Locate the cell with the specified text and output its [x, y] center coordinate. 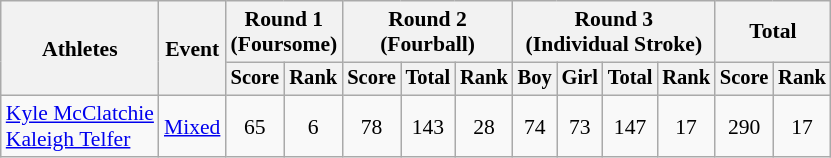
6 [313, 126]
143 [428, 126]
Round 3(Individual Stroke) [614, 32]
Round 1(Foursome) [284, 32]
65 [254, 126]
Kyle McClatchieKaleigh Telfer [80, 126]
Athletes [80, 48]
78 [371, 126]
Event [192, 48]
Round 2(Fourball) [427, 32]
Girl [580, 79]
74 [535, 126]
28 [484, 126]
73 [580, 126]
Mixed [192, 126]
Boy [535, 79]
290 [744, 126]
147 [630, 126]
